Capture the cell that displays the provided text and extract its (x, y) central coordinate. 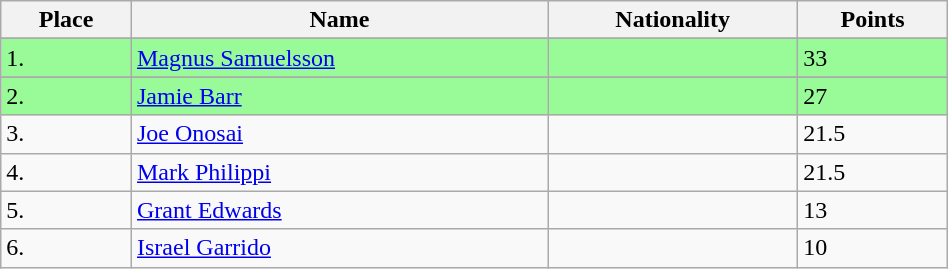
Israel Garrido (339, 248)
6. (66, 248)
Place (66, 20)
10 (872, 248)
33 (872, 58)
2. (66, 96)
13 (872, 210)
Jamie Barr (339, 96)
Joe Onosai (339, 134)
3. (66, 134)
4. (66, 172)
Points (872, 20)
Name (339, 20)
Grant Edwards (339, 210)
Nationality (673, 20)
27 (872, 96)
1. (66, 58)
Mark Philippi (339, 172)
Magnus Samuelsson (339, 58)
5. (66, 210)
